Determine the [X, Y] coordinate at the center of the cell enclosing the given text.  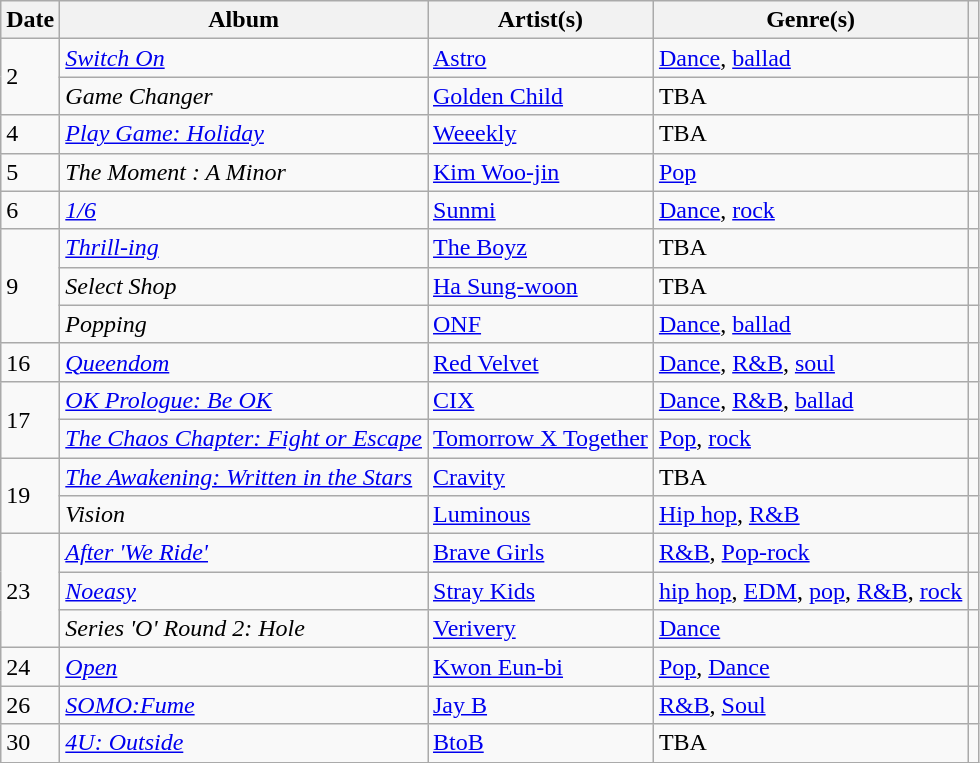
Play Game: Holiday [244, 134]
Vision [244, 515]
ONF [541, 324]
OK Prologue: Be OK [244, 400]
The Awakening: Written in the Stars [244, 477]
Dance, rock [810, 210]
Luminous [541, 515]
2 [30, 77]
Genre(s) [810, 20]
Date [30, 20]
Open [244, 667]
Pop [810, 172]
Sunmi [541, 210]
6 [30, 210]
hip hop, EDM, pop, R&B, rock [810, 591]
CIX [541, 400]
Noeasy [244, 591]
After 'We Ride' [244, 553]
Artist(s) [541, 20]
Ha Sung-woon [541, 286]
4U: Outside [244, 743]
SOMO:Fume [244, 705]
Dance [810, 629]
Kim Woo-jin [541, 172]
Cravity [541, 477]
9 [30, 286]
Brave Girls [541, 553]
Popping [244, 324]
Kwon Eun-bi [541, 667]
Pop, Dance [810, 667]
Dance, R&B, soul [810, 362]
23 [30, 591]
Astro [541, 58]
Hip hop, R&B [810, 515]
Game Changer [244, 96]
1/6 [244, 210]
Red Velvet [541, 362]
Album [244, 20]
Weeekly [541, 134]
Stray Kids [541, 591]
4 [30, 134]
R&B, Pop-rock [810, 553]
Series 'O' Round 2: Hole [244, 629]
Queendom [244, 362]
26 [30, 705]
Thrill-ing [244, 248]
Switch On [244, 58]
5 [30, 172]
The Boyz [541, 248]
Jay B [541, 705]
19 [30, 496]
BtoB [541, 743]
Golden Child [541, 96]
Select Shop [244, 286]
30 [30, 743]
Dance, R&B, ballad [810, 400]
R&B, Soul [810, 705]
17 [30, 419]
The Moment : A Minor [244, 172]
Tomorrow X Together [541, 438]
Pop, rock [810, 438]
Verivery [541, 629]
24 [30, 667]
The Chaos Chapter: Fight or Escape [244, 438]
16 [30, 362]
